Find where the given text appears and provide that cell's center as (x, y) coordinate. 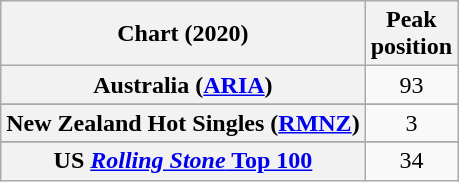
Peakposition (411, 34)
New Zealand Hot Singles (RMNZ) (183, 123)
Chart (2020) (183, 34)
3 (411, 123)
93 (411, 85)
Australia (ARIA) (183, 85)
34 (411, 161)
US Rolling Stone Top 100 (183, 161)
